Detect which cell encompasses the target text, then output its [x, y] center coordinate. 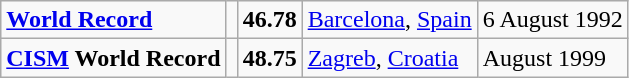
Barcelona, Spain [390, 20]
48.75 [270, 58]
World Record [114, 20]
CISM World Record [114, 58]
August 1999 [552, 58]
Zagreb, Croatia [390, 58]
46.78 [270, 20]
6 August 1992 [552, 20]
